Scan for the cell matching the given text and deliver its [X, Y] coordinate at center. 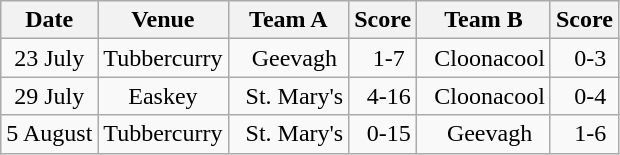
23 July [50, 58]
Easkey [163, 96]
1-6 [584, 134]
Date [50, 20]
Venue [163, 20]
5 August [50, 134]
0-3 [584, 58]
0-15 [383, 134]
Team A [288, 20]
29 July [50, 96]
0-4 [584, 96]
4-16 [383, 96]
1-7 [383, 58]
Team B [484, 20]
